Find where the given text appears and provide that cell's center as [X, Y] coordinate. 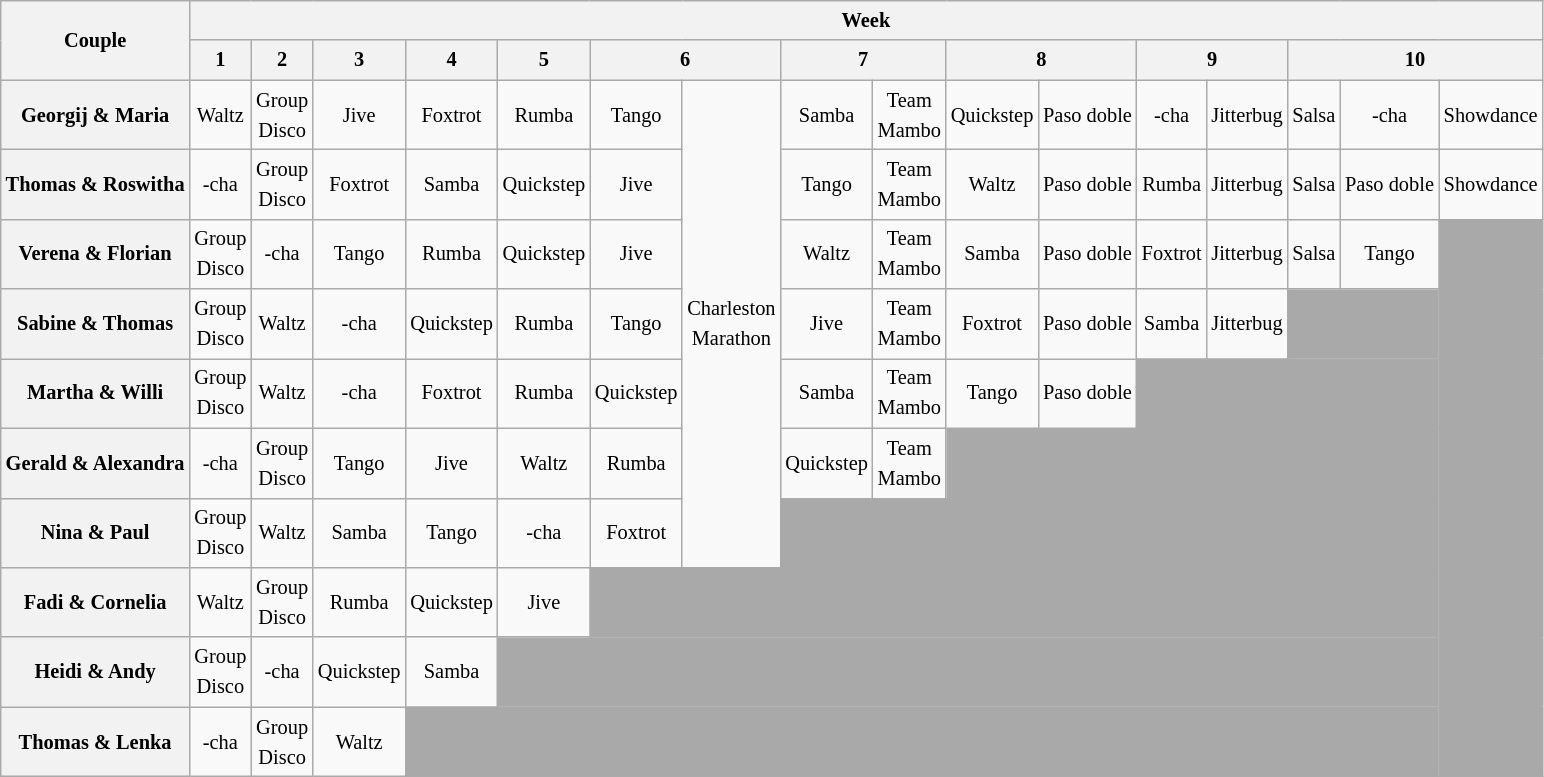
3 [359, 60]
Verena & Florian [96, 254]
8 [1042, 60]
7 [862, 60]
Thomas & Lenka [96, 742]
Sabine & Thomas [96, 324]
1 [220, 60]
Couple [96, 40]
Week [866, 20]
5 [544, 60]
Gerald & Alexandra [96, 463]
Martha & Willi [96, 393]
4 [451, 60]
Heidi & Andy [96, 672]
2 [282, 60]
Thomas & Roswitha [96, 184]
Fadi & Cornelia [96, 602]
Georgij & Maria [96, 115]
10 [1414, 60]
9 [1212, 60]
CharlestonMarathon [731, 324]
Nina & Paul [96, 533]
6 [685, 60]
